Return [X, Y] of the center of cell containing provided text 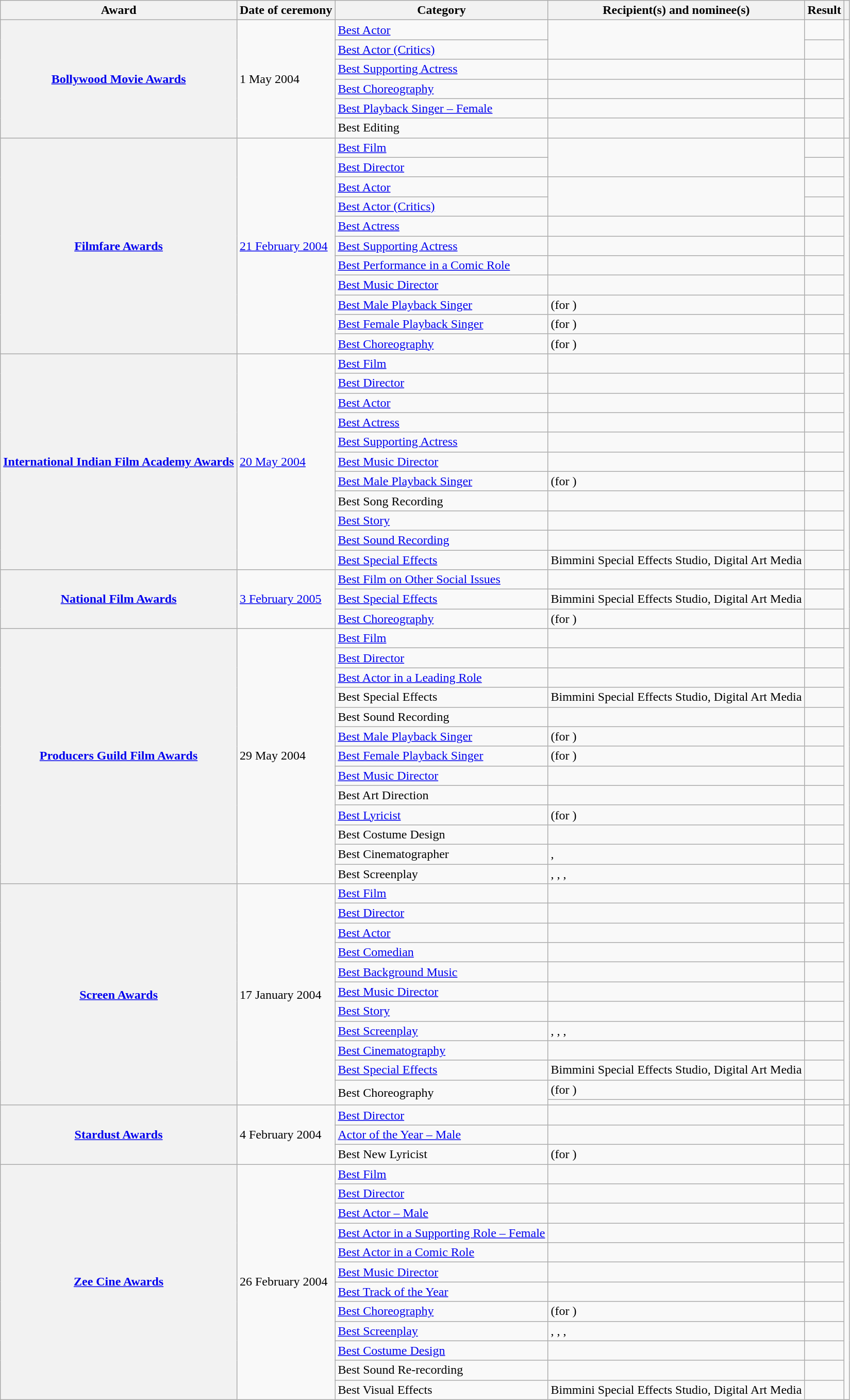
Bollywood Movie Awards [119, 79]
Best Actor – Male [441, 1213]
Best New Lyricist [441, 1154]
1 May 2004 [286, 79]
29 May 2004 [286, 756]
Best Art Direction [441, 795]
Zee Cine Awards [119, 1282]
Best Playback Singer – Female [441, 108]
26 February 2004 [286, 1282]
Best Song Recording [441, 501]
Best Actor in a Leading Role [441, 678]
Actor of the Year – Male [441, 1134]
Best Film on Other Social Issues [441, 580]
Best Background Music [441, 972]
Award [119, 10]
3 February 2005 [286, 599]
Filmfare Awards [119, 245]
Producers Guild Film Awards [119, 756]
17 January 2004 [286, 995]
Best Track of the Year [441, 1292]
Recipient(s) and nominee(s) [676, 10]
Best Actor in a Comic Role [441, 1253]
4 February 2004 [286, 1134]
Result [824, 10]
Stardust Awards [119, 1134]
National Film Awards [119, 599]
Best Performance in a Comic Role [441, 266]
International Indian Film Academy Awards [119, 462]
Best Lyricist [441, 815]
21 February 2004 [286, 245]
20 May 2004 [286, 462]
Best Sound Re-recording [441, 1370]
Best Comedian [441, 952]
Best Actor in a Supporting Role – Female [441, 1233]
, [676, 854]
Screen Awards [119, 995]
Best Cinematographer [441, 854]
Best Visual Effects [441, 1390]
Category [441, 10]
Date of ceremony [286, 10]
Best Cinematography [441, 1050]
Best Editing [441, 128]
